Determine the (x, y) coordinate at the center of the cell enclosing the given text.  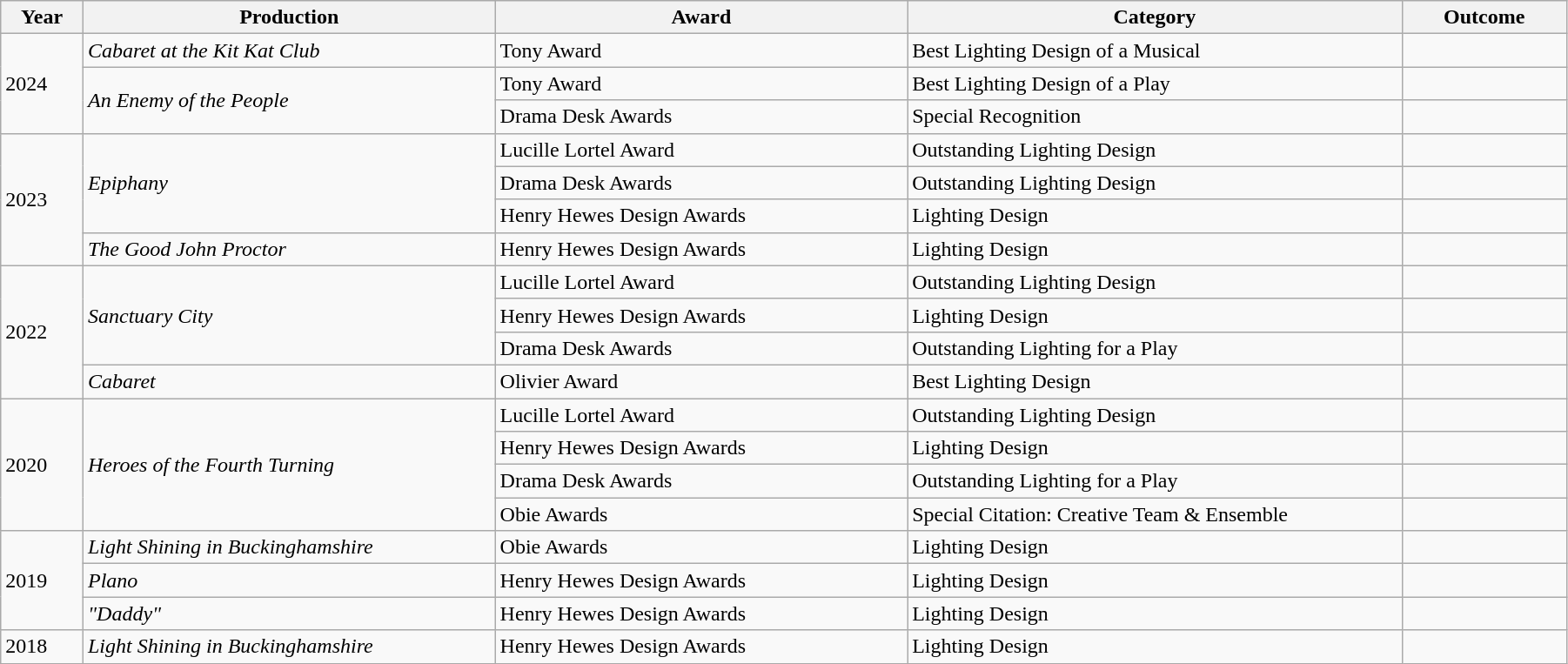
Best Lighting Design of a Play (1155, 84)
2024 (42, 84)
Heroes of the Fourth Turning (289, 465)
2018 (42, 647)
Special Recognition (1155, 117)
Plano (289, 580)
Award (701, 17)
2020 (42, 465)
2022 (42, 332)
2023 (42, 199)
Best Lighting Design (1155, 381)
Year (42, 17)
Category (1155, 17)
Cabaret at the Kit Kat Club (289, 50)
Olivier Award (701, 381)
Production (289, 17)
Cabaret (289, 381)
Epiphany (289, 183)
"Daddy" (289, 614)
2019 (42, 580)
Best Lighting Design of a Musical (1155, 50)
Special Citation: Creative Team & Ensemble (1155, 514)
Outcome (1484, 17)
An Enemy of the People (289, 100)
Sanctuary City (289, 315)
The Good John Proctor (289, 249)
